Determine the (X, Y) coordinate at the center of the cell enclosing the given text.  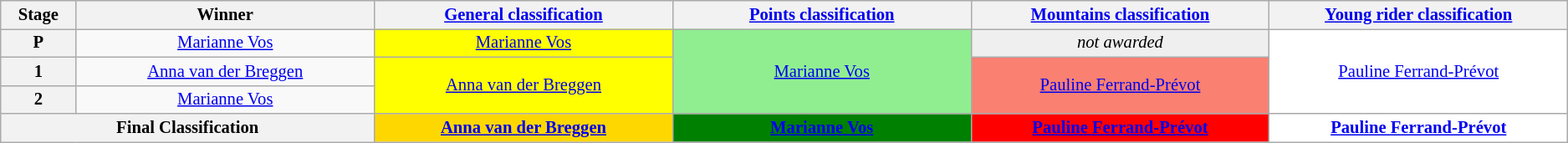
1 (38, 71)
Points classification (821, 14)
Stage (38, 14)
Final Classification (187, 128)
Young rider classification (1418, 14)
P (38, 43)
Mountains classification (1121, 14)
Winner (226, 14)
General classification (524, 14)
not awarded (1121, 43)
2 (38, 100)
